Output the [X, Y] coordinate of the center of the cell containing the given text.  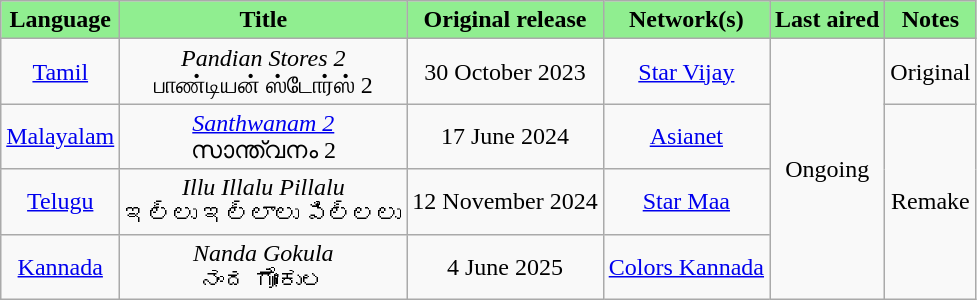
Notes [930, 20]
Telugu [60, 202]
Pandian Stores 2 பாண்டியன் ஸ்டோர்ஸ் 2 [264, 72]
Asianet [686, 136]
Star Vijay [686, 72]
17 June 2024 [505, 136]
Title [264, 20]
Network(s) [686, 20]
Tamil [60, 72]
30 October 2023 [505, 72]
Colors Kannada [686, 266]
Star Maa [686, 202]
Last aired [828, 20]
Illu Illalu Pillalu ఇల్లు ఇల్లాలు పిల్లలు [264, 202]
Malayalam [60, 136]
Language [60, 20]
Nanda Gokula ನಂದ ಗೋಕುಲ [264, 266]
Kannada [60, 266]
Santhwanam 2 സാന്ത്വനം 2 [264, 136]
Original release [505, 20]
Remake [930, 202]
Original [930, 72]
4 June 2025 [505, 266]
12 November 2024 [505, 202]
Ongoing [828, 169]
